Search for the cell housing the specified text and yield its [X, Y] center coordinate. 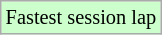
Fastest session lap [81, 17]
